Identify which cell holds the provided text, then report its (X, Y) central coordinate. 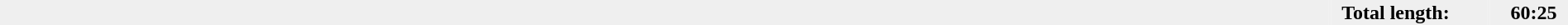
Total length: (1409, 12)
60:25 (1528, 12)
